Determine the (X, Y) coordinate at the center of the cell enclosing the given text.  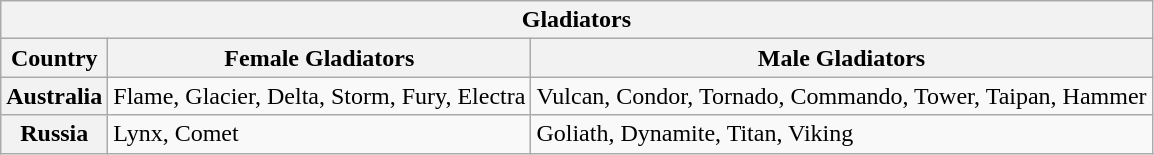
Australia (54, 96)
Female Gladiators (320, 58)
Russia (54, 134)
Goliath, Dynamite, Titan, Viking (842, 134)
Vulcan, Condor, Tornado, Commando, Tower, Taipan, Hammer (842, 96)
Country (54, 58)
Flame, Glacier, Delta, Storm, Fury, Electra (320, 96)
Lynx, Comet (320, 134)
Gladiators (576, 20)
Male Gladiators (842, 58)
